Extract the (X, Y) coordinate from the center of the cell holding the provided text.  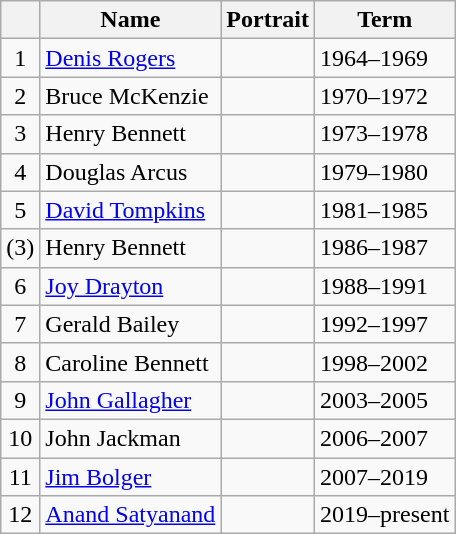
John Jackman (130, 438)
1 (20, 58)
10 (20, 438)
(3) (20, 248)
2006–2007 (385, 438)
3 (20, 134)
Anand Satyanand (130, 515)
1988–1991 (385, 286)
Name (130, 20)
1998–2002 (385, 362)
2007–2019 (385, 477)
1981–1985 (385, 210)
David Tompkins (130, 210)
2019–present (385, 515)
1986–1987 (385, 248)
Douglas Arcus (130, 172)
Term (385, 20)
Jim Bolger (130, 477)
11 (20, 477)
7 (20, 324)
9 (20, 400)
8 (20, 362)
John Gallagher (130, 400)
Joy Drayton (130, 286)
1979–1980 (385, 172)
4 (20, 172)
6 (20, 286)
Caroline Bennett (130, 362)
2003–2005 (385, 400)
2 (20, 96)
5 (20, 210)
Gerald Bailey (130, 324)
1964–1969 (385, 58)
1970–1972 (385, 96)
Portrait (268, 20)
Bruce McKenzie (130, 96)
1973–1978 (385, 134)
12 (20, 515)
1992–1997 (385, 324)
Denis Rogers (130, 58)
